Return the [X, Y] coordinate for the center point of the cell that contains the specified text.  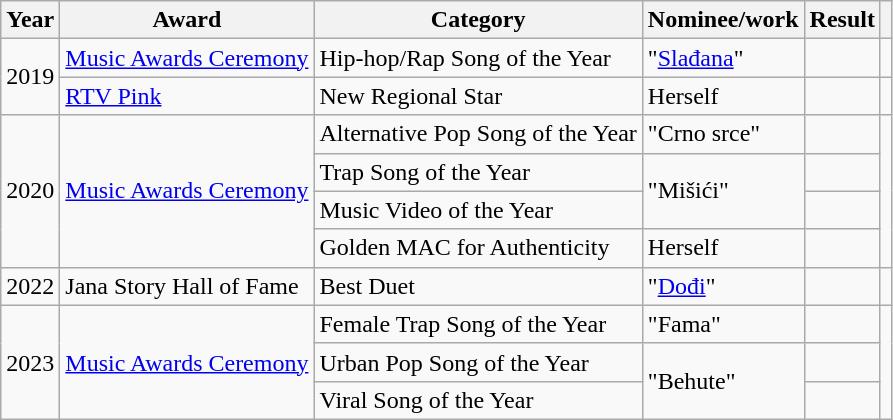
Year [30, 20]
Urban Pop Song of the Year [478, 362]
Result [842, 20]
Hip-hop/Rap Song of the Year [478, 58]
Alternative Pop Song of the Year [478, 134]
Trap Song of the Year [478, 172]
"Fama" [723, 324]
Nominee/work [723, 20]
"Slađana" [723, 58]
Music Video of the Year [478, 210]
RTV Pink [187, 96]
"Mišići" [723, 191]
Golden MAC for Authenticity [478, 248]
New Regional Star [478, 96]
2023 [30, 362]
2020 [30, 191]
Category [478, 20]
2019 [30, 77]
2022 [30, 286]
"Crno srce" [723, 134]
"Behute" [723, 381]
"Dođi" [723, 286]
Award [187, 20]
Jana Story Hall of Fame [187, 286]
Best Duet [478, 286]
Viral Song of the Year [478, 400]
Female Trap Song of the Year [478, 324]
